Capture the cell that displays the provided text and extract its [x, y] central coordinate. 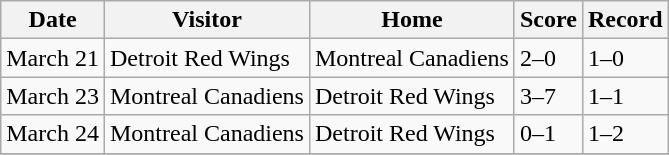
2–0 [548, 58]
March 21 [53, 58]
3–7 [548, 96]
Visitor [206, 20]
1–0 [625, 58]
March 23 [53, 96]
Record [625, 20]
0–1 [548, 134]
1–1 [625, 96]
March 24 [53, 134]
Score [548, 20]
1–2 [625, 134]
Date [53, 20]
Home [412, 20]
